Output the [x, y] coordinate of the center of the cell containing the given text.  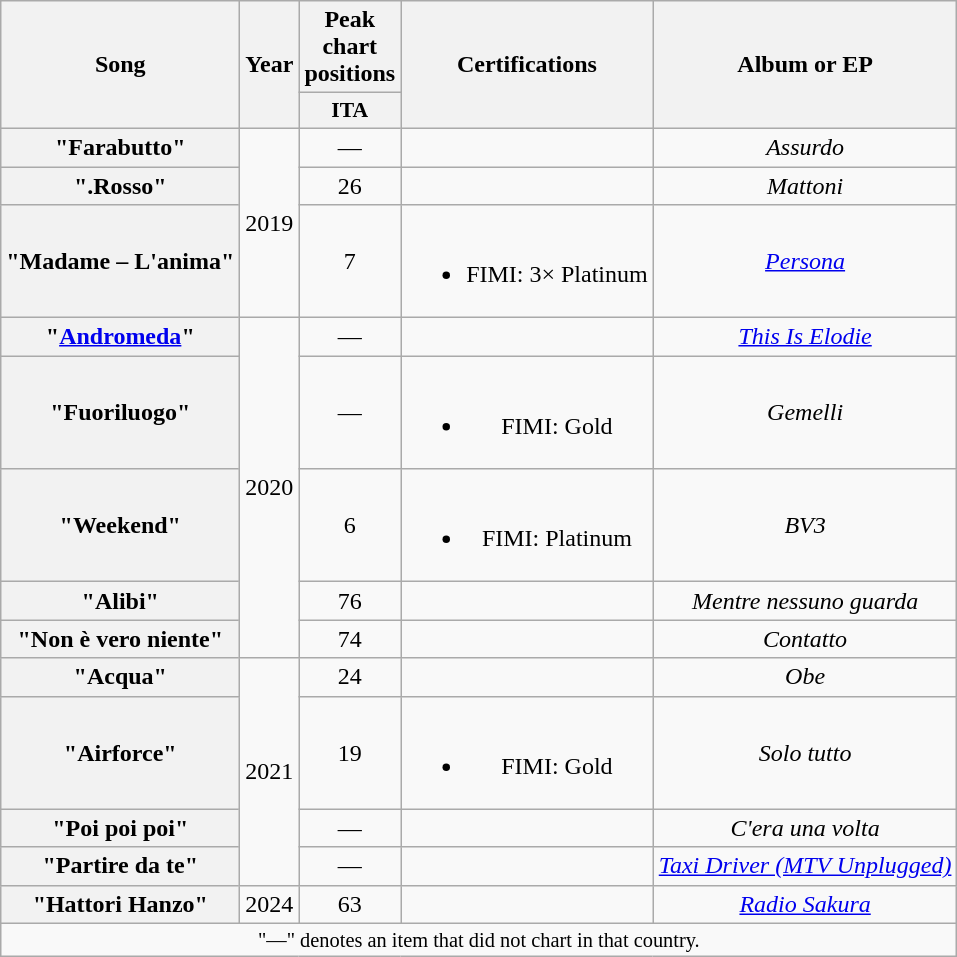
"Andromeda" [120, 337]
Taxi Driver (MTV Unplugged) [805, 866]
"Fuoriluogo" [120, 412]
Assurdo [805, 147]
Solo tutto [805, 752]
Mentre nessuno guarda [805, 601]
"Airforce" [120, 752]
Radio Sakura [805, 904]
"Poi poi poi" [120, 828]
C'era una volta [805, 828]
Certifications [528, 65]
FIMI: Platinum [528, 526]
"Farabutto" [120, 147]
76 [350, 601]
"Acqua" [120, 677]
This Is Elodie [805, 337]
Gemelli [805, 412]
2024 [270, 904]
Peak chart positions [350, 47]
ITA [350, 111]
Song [120, 65]
"Alibi" [120, 601]
2020 [270, 488]
Persona [805, 262]
Mattoni [805, 185]
Obe [805, 677]
63 [350, 904]
".Rosso" [120, 185]
"Partire da te" [120, 866]
2021 [270, 772]
Album or EP [805, 65]
6 [350, 526]
"Weekend" [120, 526]
19 [350, 752]
26 [350, 185]
"Non è vero niente" [120, 639]
74 [350, 639]
Contatto [805, 639]
24 [350, 677]
Year [270, 65]
"Madame – L'anima" [120, 262]
BV3 [805, 526]
FIMI: 3× Platinum [528, 262]
"—" denotes an item that did not chart in that country. [479, 940]
2019 [270, 222]
7 [350, 262]
"Hattori Hanzo" [120, 904]
